Capture the cell that displays the provided text and extract its (X, Y) central coordinate. 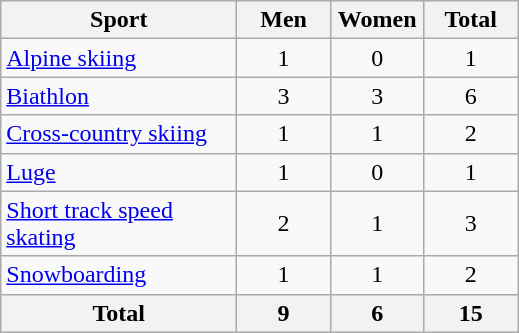
Biathlon (119, 96)
Snowboarding (119, 275)
15 (471, 313)
Luge (119, 172)
Sport (119, 20)
Alpine skiing (119, 58)
9 (284, 313)
Men (284, 20)
Women (377, 20)
Cross-country skiing (119, 134)
Short track speed skating (119, 224)
